Return (X, Y) of the center of cell containing provided text 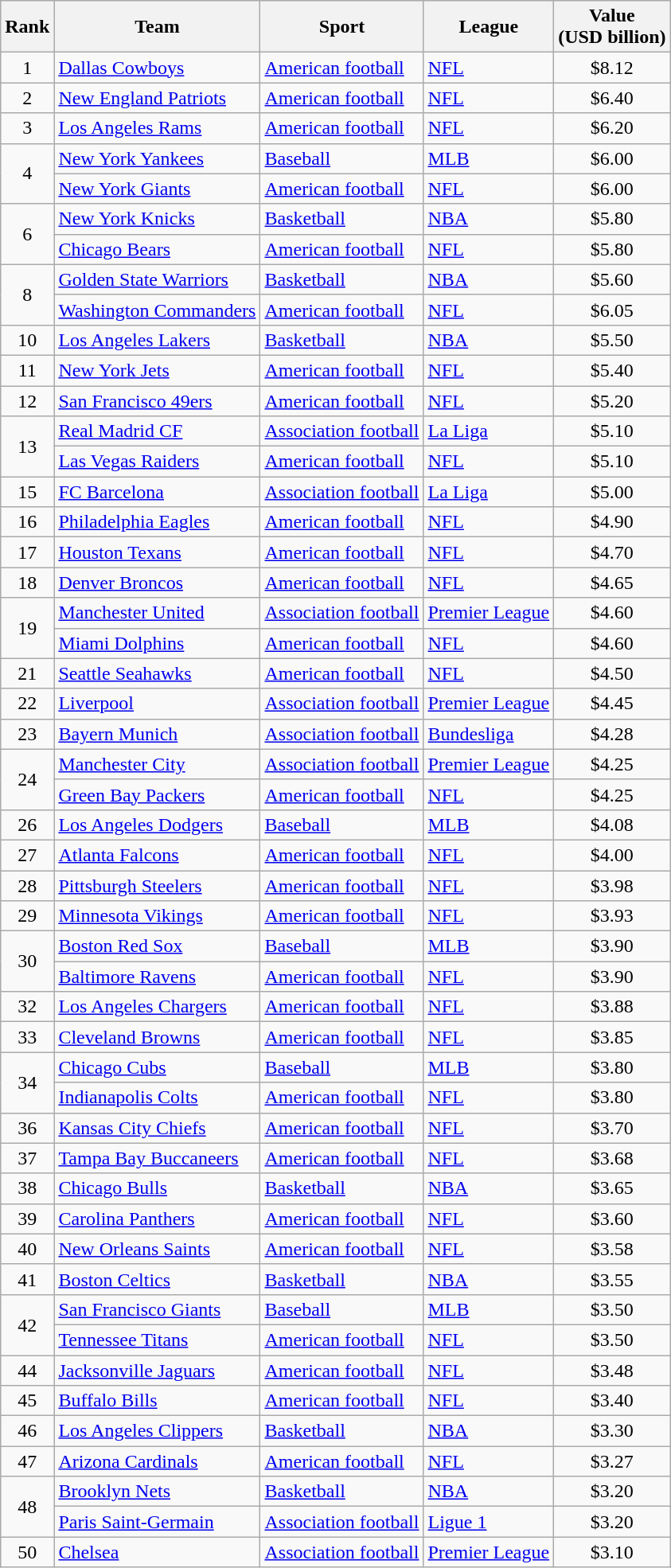
Manchester United (158, 613)
Sport (342, 27)
Tennessee Titans (158, 1340)
$3.58 (612, 1249)
New York Knicks (158, 219)
Dallas Cowboys (158, 68)
Rank (27, 27)
Chicago Bears (158, 249)
$3.88 (612, 1007)
Chelsea (158, 1552)
New York Giants (158, 189)
Indianapolis Colts (158, 1098)
Kansas City Chiefs (158, 1128)
$4.65 (612, 583)
Los Angeles Chargers (158, 1007)
21 (27, 673)
$3.85 (612, 1037)
$4.90 (612, 522)
$3.30 (612, 1431)
27 (27, 855)
15 (27, 492)
Tampa Bay Buccaneers (158, 1158)
$3.65 (612, 1188)
Philadelphia Eagles (158, 522)
Minnesota Vikings (158, 916)
Las Vegas Raiders (158, 462)
$3.93 (612, 916)
28 (27, 886)
33 (27, 1037)
48 (27, 1507)
Jacksonville Jaguars (158, 1370)
Pittsburgh Steelers (158, 886)
42 (27, 1324)
$5.40 (612, 370)
30 (27, 961)
Los Angeles Dodgers (158, 825)
$6.05 (612, 310)
3 (27, 128)
38 (27, 1188)
$4.00 (612, 855)
Bundesliga (489, 734)
$5.00 (612, 492)
13 (27, 447)
37 (27, 1158)
Boston Red Sox (158, 946)
4 (27, 174)
32 (27, 1007)
50 (27, 1552)
$3.27 (612, 1461)
Value(USD billion) (612, 27)
46 (27, 1431)
$3.70 (612, 1128)
$5.60 (612, 279)
Liverpool (158, 704)
39 (27, 1219)
$6.20 (612, 128)
Team (158, 27)
Los Angeles Rams (158, 128)
8 (27, 294)
$3.98 (612, 886)
Atlanta Falcons (158, 855)
1 (27, 68)
$3.40 (612, 1401)
34 (27, 1082)
Boston Celtics (158, 1279)
$4.08 (612, 825)
$8.12 (612, 68)
19 (27, 628)
League (489, 27)
47 (27, 1461)
18 (27, 583)
Baltimore Ravens (158, 977)
Houston Texans (158, 552)
Paris Saint-Germain (158, 1522)
6 (27, 234)
New Orleans Saints (158, 1249)
$3.10 (612, 1552)
41 (27, 1279)
Arizona Cardinals (158, 1461)
$4.70 (612, 552)
Green Bay Packers (158, 794)
Denver Broncos (158, 583)
San Francisco 49ers (158, 400)
29 (27, 916)
Buffalo Bills (158, 1401)
$4.50 (612, 673)
Los Angeles Lakers (158, 340)
$5.50 (612, 340)
40 (27, 1249)
$3.48 (612, 1370)
36 (27, 1128)
23 (27, 734)
New York Yankees (158, 158)
Washington Commanders (158, 310)
11 (27, 370)
New England Patriots (158, 98)
Seattle Seahawks (158, 673)
17 (27, 552)
Chicago Cubs (158, 1067)
Golden State Warriors (158, 279)
$3.68 (612, 1158)
Real Madrid CF (158, 431)
San Francisco Giants (158, 1309)
$6.40 (612, 98)
Chicago Bulls (158, 1188)
Manchester City (158, 764)
24 (27, 779)
$4.45 (612, 704)
Bayern Munich (158, 734)
Ligue 1 (489, 1522)
Carolina Panthers (158, 1219)
12 (27, 400)
22 (27, 704)
$3.60 (612, 1219)
45 (27, 1401)
$5.20 (612, 400)
Cleveland Browns (158, 1037)
FC Barcelona (158, 492)
44 (27, 1370)
Miami Dolphins (158, 643)
Los Angeles Clippers (158, 1431)
Brooklyn Nets (158, 1492)
2 (27, 98)
26 (27, 825)
16 (27, 522)
$4.28 (612, 734)
$3.55 (612, 1279)
New York Jets (158, 370)
10 (27, 340)
